Output the [x, y] coordinate of the center of the cell containing the given text.  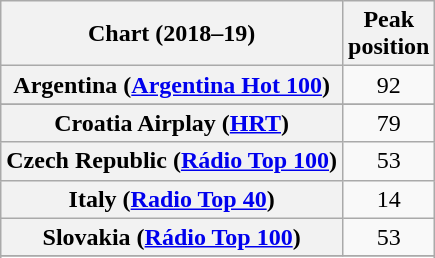
79 [389, 123]
Czech Republic (Rádio Top 100) [172, 161]
Chart (2018–19) [172, 34]
Croatia Airplay (HRT) [172, 123]
Slovakia (Rádio Top 100) [172, 237]
Argentina (Argentina Hot 100) [172, 85]
Peak position [389, 34]
14 [389, 199]
Italy (Radio Top 40) [172, 199]
92 [389, 85]
